Return [x, y] of the center of cell containing provided text 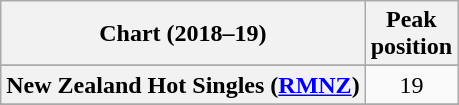
Chart (2018–19) [183, 34]
New Zealand Hot Singles (RMNZ) [183, 85]
19 [411, 85]
Peakposition [411, 34]
